Return the [x, y] coordinate for the center point of the cell that contains the specified text.  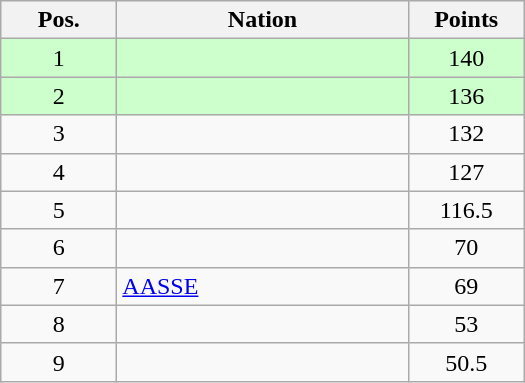
69 [466, 286]
7 [59, 286]
136 [466, 96]
53 [466, 324]
3 [59, 134]
9 [59, 362]
AASSE [262, 286]
140 [466, 58]
70 [466, 248]
6 [59, 248]
1 [59, 58]
116.5 [466, 210]
4 [59, 172]
127 [466, 172]
2 [59, 96]
132 [466, 134]
Points [466, 20]
8 [59, 324]
Pos. [59, 20]
5 [59, 210]
Nation [262, 20]
50.5 [466, 362]
